Locate the cell with the specified text and output its [x, y] center coordinate. 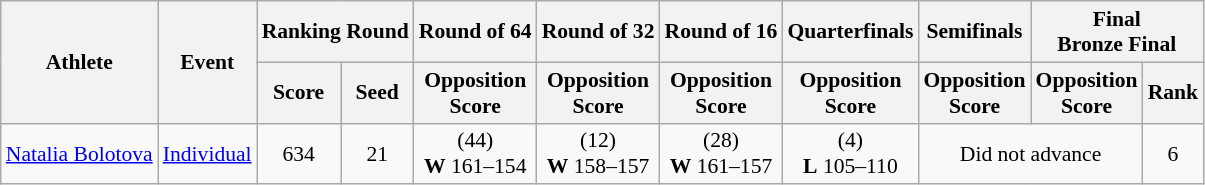
Event [208, 62]
Ranking Round [336, 32]
Natalia Bolotova [80, 154]
FinalBronze Final [1118, 32]
634 [299, 154]
Semifinals [974, 32]
Did not advance [1030, 154]
Athlete [80, 62]
Seed [378, 92]
6 [1174, 154]
Rank [1174, 92]
Round of 16 [722, 32]
Quarterfinals [850, 32]
(28)W 161–157 [722, 154]
Score [299, 92]
Round of 64 [476, 32]
Round of 32 [598, 32]
(4)L 105–110 [850, 154]
(44)W 161–154 [476, 154]
Individual [208, 154]
(12)W 158–157 [598, 154]
21 [378, 154]
